Find where the given text appears and provide that cell's center as [x, y] coordinate. 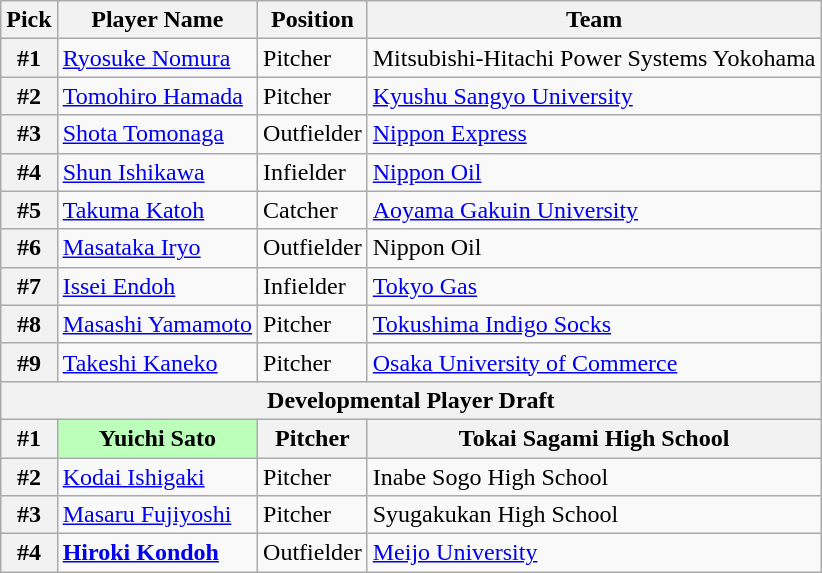
Kyushu Sangyo University [594, 96]
Ryosuke Nomura [157, 58]
Mitsubishi-Hitachi Power Systems Yokohama [594, 58]
Player Name [157, 20]
Meijo University [594, 553]
Inabe Sogo High School [594, 477]
#8 [29, 324]
#5 [29, 210]
Yuichi Sato [157, 438]
Tokyo Gas [594, 286]
Shota Tomonaga [157, 134]
Developmental Player Draft [411, 400]
Catcher [313, 210]
Aoyama Gakuin University [594, 210]
Nippon Express [594, 134]
Shun Ishikawa [157, 172]
Masashi Yamamoto [157, 324]
Syugakukan High School [594, 515]
Position [313, 20]
Tomohiro Hamada [157, 96]
Masataka Iryo [157, 248]
Takuma Katoh [157, 210]
#7 [29, 286]
Hiroki Kondoh [157, 553]
Pick [29, 20]
#9 [29, 362]
Osaka University of Commerce [594, 362]
Tokushima Indigo Socks [594, 324]
Issei Endoh [157, 286]
Takeshi Kaneko [157, 362]
Kodai Ishigaki [157, 477]
Masaru Fujiyoshi [157, 515]
Tokai Sagami High School [594, 438]
Team [594, 20]
#6 [29, 248]
